Scan for the cell matching the given text and deliver its [x, y] coordinate at center. 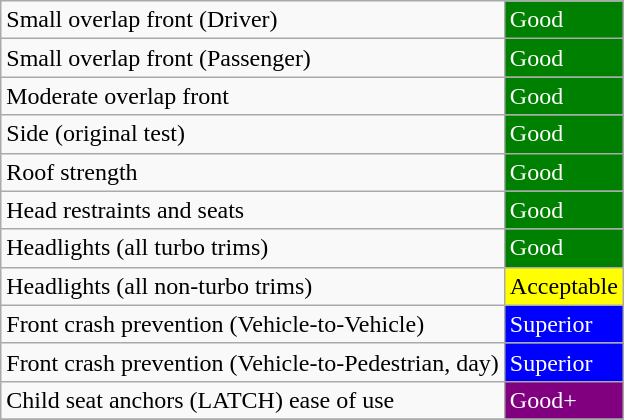
Front crash prevention (Vehicle-to-Vehicle) [253, 324]
Headlights (all non-turbo trims) [253, 286]
Front crash prevention (Vehicle-to-Pedestrian, day) [253, 362]
Child seat anchors (LATCH) ease of use [253, 400]
Good+ [564, 400]
Head restraints and seats [253, 210]
Small overlap front (Driver) [253, 20]
Side (original test) [253, 134]
Acceptable [564, 286]
Headlights (all turbo trims) [253, 248]
Small overlap front (Passenger) [253, 58]
Moderate overlap front [253, 96]
Roof strength [253, 172]
